Identify which cell holds the provided text, then report its (x, y) central coordinate. 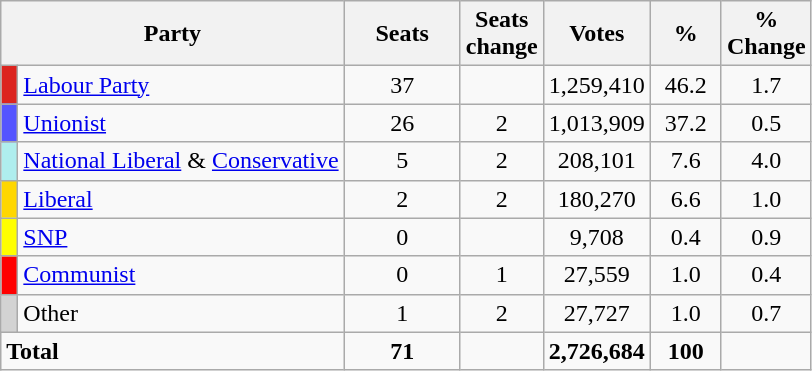
46.2 (686, 85)
Communist (181, 275)
4.0 (766, 161)
Labour Party (181, 85)
% Change (766, 34)
1,259,410 (596, 85)
9,708 (596, 237)
2,726,684 (596, 351)
Seats change (502, 34)
27,559 (596, 275)
0.9 (766, 237)
1,013,909 (596, 123)
5 (402, 161)
National Liberal & Conservative (181, 161)
208,101 (596, 161)
Unionist (181, 123)
0.5 (766, 123)
100 (686, 351)
27,727 (596, 313)
% (686, 34)
7.6 (686, 161)
71 (402, 351)
Total (172, 351)
SNP (181, 237)
0.7 (766, 313)
Votes (596, 34)
37 (402, 85)
26 (402, 123)
Other (181, 313)
6.6 (686, 199)
1.7 (766, 85)
180,270 (596, 199)
Seats (402, 34)
Liberal (181, 199)
Party (172, 34)
37.2 (686, 123)
